Provide the (x, y) coordinate of the cell's center where the given text is located.  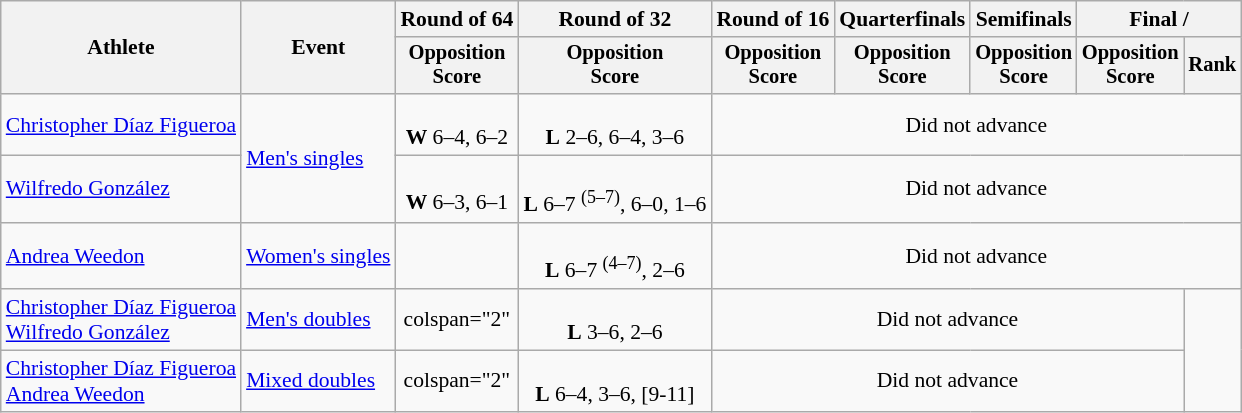
Round of 16 (772, 19)
Athlete (121, 48)
Final / (1159, 19)
L 6–4, 3–6, [9-11] (614, 380)
Christopher Díaz Figueroa (121, 124)
Semifinals (1024, 19)
Rank (1213, 66)
W 6–3, 6–1 (456, 190)
Christopher Díaz FigueroaAndrea Weedon (121, 380)
Wilfredo González (121, 190)
Men's singles (318, 158)
W 6–4, 6–2 (456, 124)
Event (318, 48)
Women's singles (318, 256)
Mixed doubles (318, 380)
L 6–7 (4–7), 2–6 (614, 256)
L 3–6, 2–6 (614, 320)
Quarterfinals (902, 19)
Round of 64 (456, 19)
L 2–6, 6–4, 3–6 (614, 124)
Christopher Díaz FigueroaWilfredo González (121, 320)
Men's doubles (318, 320)
Andrea Weedon (121, 256)
L 6–7 (5–7), 6–0, 1–6 (614, 190)
Round of 32 (614, 19)
